Pinpoint the cell where the given text exists, returning its [x, y] midpoint coordinate. 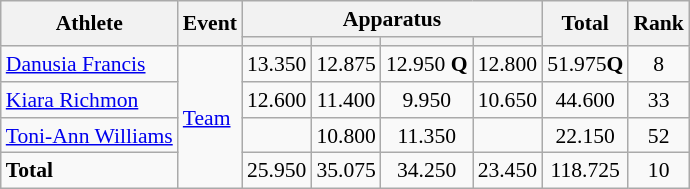
52 [658, 136]
34.250 [427, 171]
12.800 [508, 64]
12.875 [346, 64]
33 [658, 100]
25.950 [276, 171]
Apparatus [392, 19]
Danusia Francis [90, 64]
10.800 [346, 136]
23.450 [508, 171]
Rank [658, 24]
8 [658, 64]
10.650 [508, 100]
11.400 [346, 100]
22.150 [585, 136]
Kiara Richmon [90, 100]
35.075 [346, 171]
Toni-Ann Williams [90, 136]
118.725 [585, 171]
13.350 [276, 64]
51.975Q [585, 64]
44.600 [585, 100]
Event [210, 24]
Athlete [90, 24]
11.350 [427, 136]
Team [210, 117]
12.950 Q [427, 64]
12.600 [276, 100]
9.950 [427, 100]
10 [658, 171]
